From the cell containing the given text, extract its center point as [X, Y] coordinate. 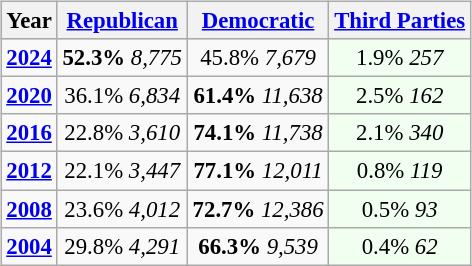
2.5% 162 [400, 96]
61.4% 11,638 [258, 96]
2004 [29, 246]
74.1% 11,738 [258, 133]
2008 [29, 209]
66.3% 9,539 [258, 246]
2020 [29, 96]
Democratic [258, 21]
2024 [29, 58]
2012 [29, 171]
22.1% 3,447 [122, 171]
Republican [122, 21]
1.9% 257 [400, 58]
0.8% 119 [400, 171]
29.8% 4,291 [122, 246]
Third Parties [400, 21]
Year [29, 21]
72.7% 12,386 [258, 209]
45.8% 7,679 [258, 58]
23.6% 4,012 [122, 209]
0.5% 93 [400, 209]
0.4% 62 [400, 246]
77.1% 12,011 [258, 171]
2016 [29, 133]
2.1% 340 [400, 133]
52.3% 8,775 [122, 58]
36.1% 6,834 [122, 96]
22.8% 3,610 [122, 133]
